Provide the (X, Y) coordinate of the cell's center where the given text is located.  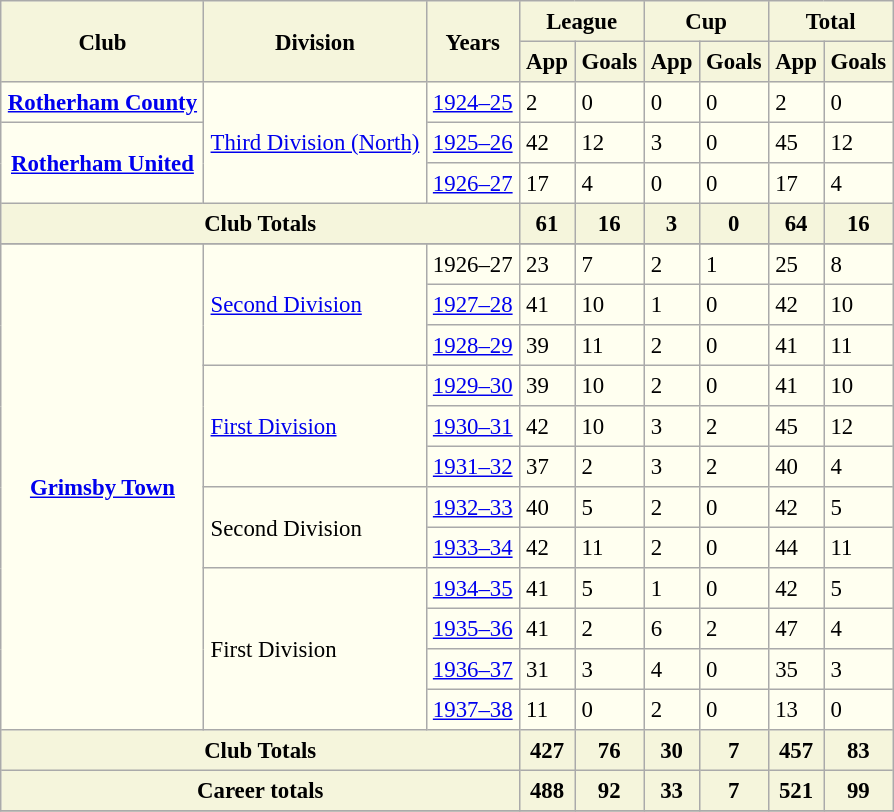
1930–31 (472, 426)
427 (546, 750)
1936–37 (472, 669)
1932–33 (472, 507)
83 (858, 750)
64 (796, 223)
1934–35 (472, 588)
8 (858, 264)
Career totals (260, 790)
Rotherham United (102, 162)
Years (472, 42)
30 (672, 750)
99 (858, 790)
6 (672, 628)
47 (796, 628)
1924–25 (472, 102)
521 (796, 790)
61 (546, 223)
Third Division (North) (315, 143)
1925–26 (472, 142)
23 (546, 264)
Total (830, 21)
25 (796, 264)
Cup (706, 21)
92 (610, 790)
1931–32 (472, 466)
1928–29 (472, 345)
13 (796, 709)
44 (796, 547)
33 (672, 790)
Grimsby Town (102, 487)
488 (546, 790)
Rotherham County (102, 102)
1927–28 (472, 304)
League (582, 21)
37 (546, 466)
31 (546, 669)
1937–38 (472, 709)
Division (315, 42)
1935–36 (472, 628)
Club (102, 42)
457 (796, 750)
1933–34 (472, 547)
76 (610, 750)
1929–30 (472, 385)
35 (796, 669)
